Return [x, y] of the center of cell containing provided text 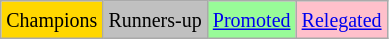
Promoted [252, 20]
Champions [52, 20]
Runners-up [155, 20]
Relegated [342, 20]
